Determine the [x, y] coordinate at the center of the cell enclosing the given text.  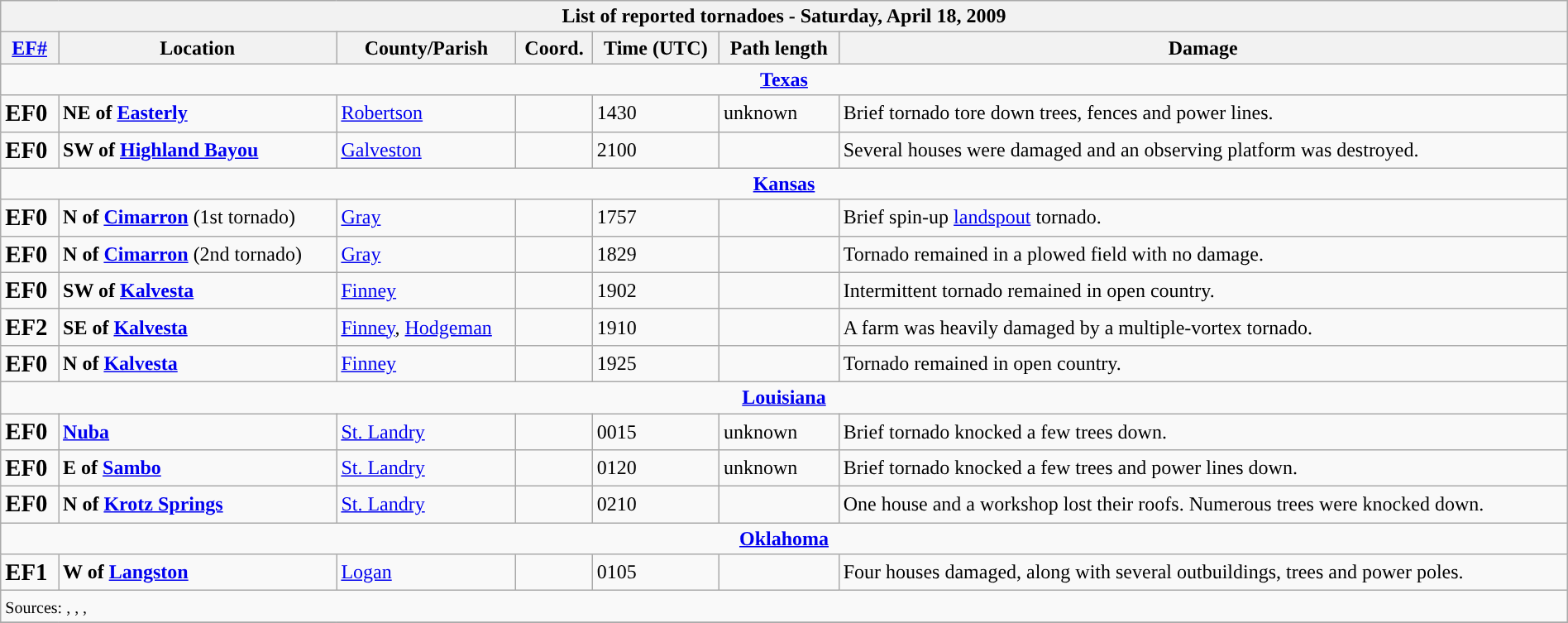
1430 [655, 113]
A farm was heavily damaged by a multiple-vortex tornado. [1202, 327]
Time (UTC) [655, 48]
1910 [655, 327]
County/Parish [427, 48]
0105 [655, 573]
One house and a workshop lost their roofs. Numerous trees were knocked down. [1202, 505]
Louisiana [784, 397]
W of Langston [198, 573]
Several houses were damaged and an observing platform was destroyed. [1202, 150]
NE of Easterly [198, 113]
Brief tornado tore down trees, fences and power lines. [1202, 113]
1925 [655, 363]
2100 [655, 150]
Robertson [427, 113]
Texas [784, 79]
SW of Highland Bayou [198, 150]
SE of Kalvesta [198, 327]
Tornado remained in open country. [1202, 363]
Location [198, 48]
Damage [1202, 48]
Brief spin-up landspout tornado. [1202, 218]
N of Krotz Springs [198, 505]
Coord. [554, 48]
1757 [655, 218]
1829 [655, 254]
Path length [779, 48]
Finney, Hodgeman [427, 327]
0120 [655, 468]
Brief tornado knocked a few trees down. [1202, 432]
Brief tornado knocked a few trees and power lines down. [1202, 468]
Kansas [784, 184]
1902 [655, 290]
N of Kalvesta [198, 363]
0210 [655, 505]
Nuba [198, 432]
Galveston [427, 150]
E of Sambo [198, 468]
SW of Kalvesta [198, 290]
EF1 [30, 573]
EF2 [30, 327]
N of Cimarron (1st tornado) [198, 218]
Logan [427, 573]
Tornado remained in a plowed field with no damage. [1202, 254]
EF# [30, 48]
N of Cimarron (2nd tornado) [198, 254]
0015 [655, 432]
List of reported tornadoes - Saturday, April 18, 2009 [784, 17]
Oklahoma [784, 539]
Intermittent tornado remained in open country. [1202, 290]
Sources: , , , [784, 606]
Four houses damaged, along with several outbuildings, trees and power poles. [1202, 573]
